Locate the cell with the specified text and output its [X, Y] center coordinate. 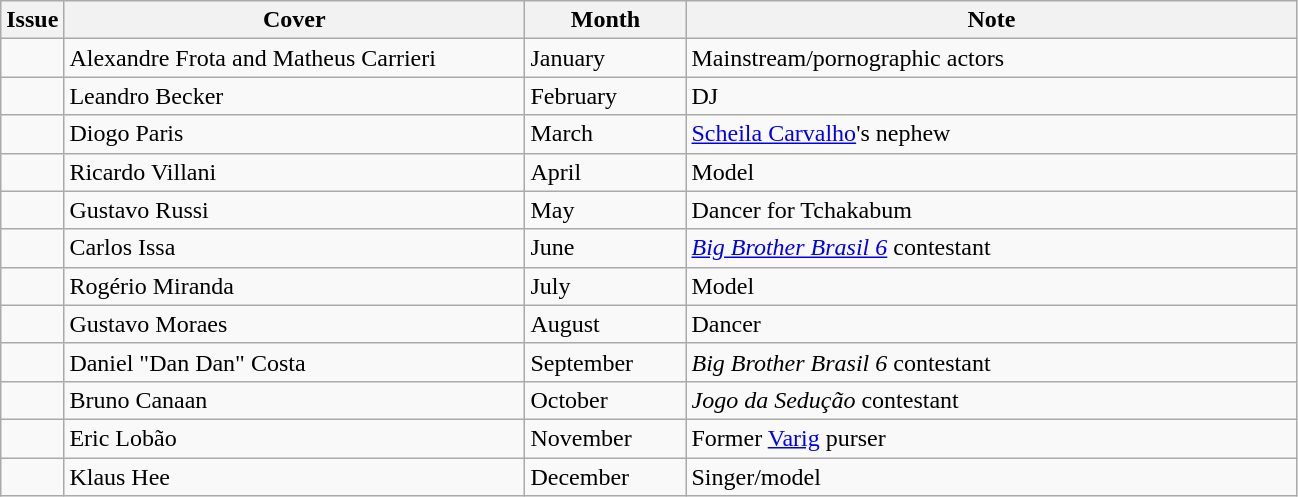
Month [606, 20]
July [606, 286]
Eric Lobão [294, 438]
Jogo da Sedução contestant [992, 400]
Gustavo Moraes [294, 324]
Alexandre Frota and Matheus Carrieri [294, 58]
Dancer [992, 324]
Rogério Miranda [294, 286]
Leandro Becker [294, 96]
Scheila Carvalho's nephew [992, 134]
May [606, 210]
Carlos Issa [294, 248]
Klaus Hee [294, 477]
September [606, 362]
November [606, 438]
Gustavo Russi [294, 210]
October [606, 400]
January [606, 58]
February [606, 96]
Ricardo Villani [294, 172]
Mainstream/pornographic actors [992, 58]
Note [992, 20]
DJ [992, 96]
Bruno Canaan [294, 400]
Dancer for Tchakabum [992, 210]
Daniel "Dan Dan" Costa [294, 362]
December [606, 477]
April [606, 172]
Cover [294, 20]
Former Varig purser [992, 438]
March [606, 134]
Diogo Paris [294, 134]
June [606, 248]
August [606, 324]
Singer/model [992, 477]
Issue [32, 20]
